Search for the cell housing the specified text and yield its [x, y] center coordinate. 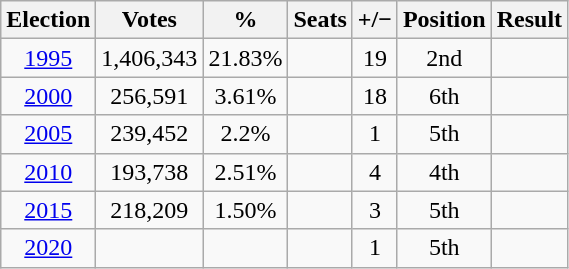
2nd [444, 58]
Position [444, 20]
4 [374, 172]
2.2% [246, 134]
Votes [150, 20]
19 [374, 58]
% [246, 20]
2015 [48, 210]
Result [529, 20]
239,452 [150, 134]
3 [374, 210]
4th [444, 172]
Seats [320, 20]
+/− [374, 20]
1995 [48, 58]
21.83% [246, 58]
18 [374, 96]
2000 [48, 96]
Election [48, 20]
3.61% [246, 96]
1,406,343 [150, 58]
2.51% [246, 172]
2020 [48, 248]
2010 [48, 172]
256,591 [150, 96]
218,209 [150, 210]
6th [444, 96]
2005 [48, 134]
1.50% [246, 210]
193,738 [150, 172]
